Determine the (x, y) coordinate at the center of the cell enclosing the given text.  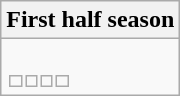
First half season (90, 20)
